Capture the cell that displays the provided text and extract its [x, y] central coordinate. 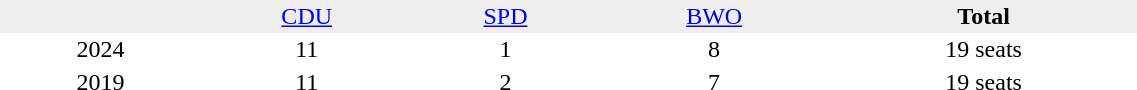
SPD [505, 16]
11 [306, 50]
2024 [100, 50]
8 [714, 50]
1 [505, 50]
BWO [714, 16]
CDU [306, 16]
